Scan for the cell matching the given text and deliver its [X, Y] coordinate at center. 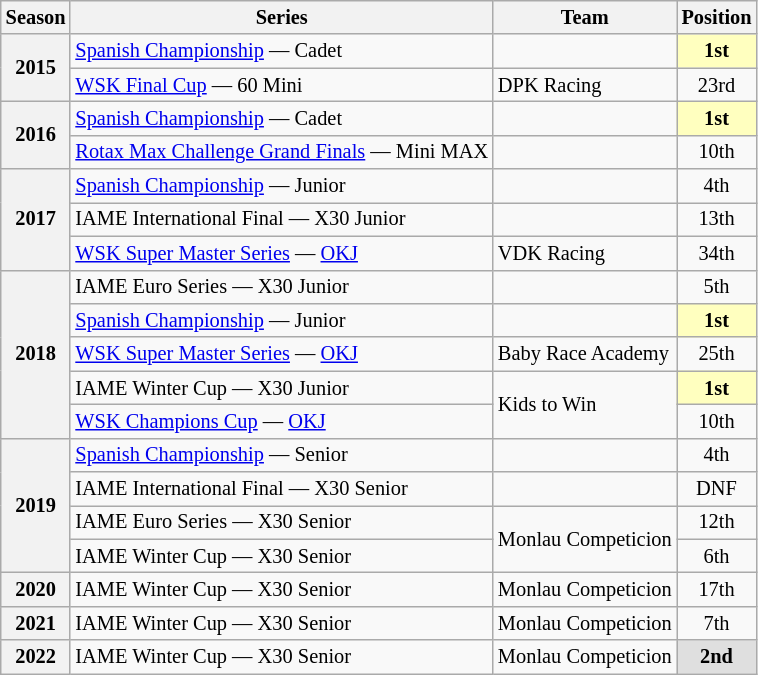
12th [717, 522]
Kids to Win [585, 404]
5th [717, 287]
Rotax Max Challenge Grand Finals — Mini MAX [282, 152]
IAME Euro Series — X30 Junior [282, 287]
34th [717, 253]
2016 [36, 134]
2015 [36, 68]
2018 [36, 354]
IAME Winter Cup — X30 Junior [282, 388]
23rd [717, 85]
2019 [36, 506]
WSK Champions Cup — OKJ [282, 421]
WSK Final Cup — 60 Mini [282, 85]
2021 [36, 623]
Baby Race Academy [585, 354]
DPK Racing [585, 85]
2022 [36, 657]
Series [282, 17]
6th [717, 556]
2020 [36, 589]
Team [585, 17]
7th [717, 623]
Spanish Championship — Senior [282, 455]
2nd [717, 657]
13th [717, 219]
25th [717, 354]
17th [717, 589]
IAME Euro Series — X30 Senior [282, 522]
2017 [36, 220]
DNF [717, 489]
Position [717, 17]
VDK Racing [585, 253]
Season [36, 17]
IAME International Final — X30 Junior [282, 219]
IAME International Final — X30 Senior [282, 489]
